From the cell containing the given text, extract its center point as (x, y) coordinate. 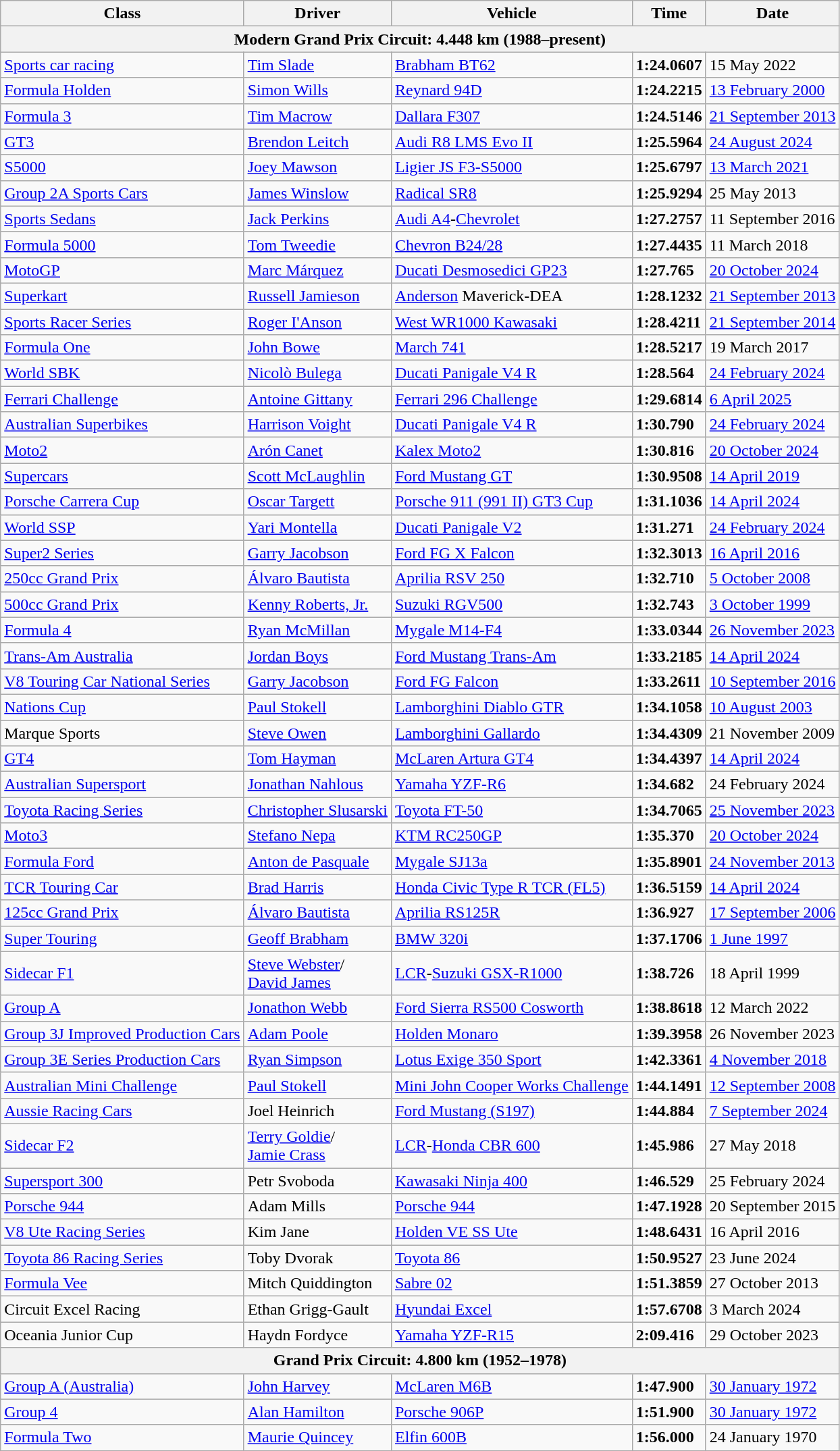
18 April 1999 (772, 974)
Aprilia RS125R (512, 913)
2:09.416 (668, 1335)
1:34.682 (668, 785)
Ethan Grigg-Gault (317, 1309)
Vehicle (512, 14)
Marc Márquez (317, 270)
19 March 2017 (772, 348)
Sports Racer Series (122, 322)
Sports car racing (122, 65)
1:32.743 (668, 604)
Group 4 (122, 1412)
Kalex Moto2 (512, 450)
Group A (122, 1008)
21 November 2009 (772, 733)
LCR-Suzuki GSX-R1000 (512, 974)
Date (772, 14)
Ferrari 296 Challenge (512, 399)
West WR1000 Kawasaki (512, 322)
McLaren M6B (512, 1386)
1:47.1928 (668, 1207)
Moto2 (122, 450)
Australian Supersport (122, 785)
Elfin 600B (512, 1437)
Formula Vee (122, 1284)
1:51.3859 (668, 1284)
1:36.927 (668, 913)
Lamborghini Gallardo (512, 733)
Group 3E Series Production Cars (122, 1059)
Toyota 86 (512, 1258)
Jonathan Nahlous (317, 785)
March 741 (512, 348)
1:29.6814 (668, 399)
Audi R8 LMS Evo II (512, 142)
Anton de Pasquale (317, 862)
1:31.1036 (668, 502)
Joey Mawson (317, 167)
Toyota 86 Racing Series (122, 1258)
Sabre 02 (512, 1284)
500cc Grand Prix (122, 604)
Radical SR8 (512, 193)
1:47.900 (668, 1386)
Haydn Fordyce (317, 1335)
Mygale M14-F4 (512, 630)
LCR-Honda CBR 600 (512, 1145)
15 May 2022 (772, 65)
MotoGP (122, 270)
12 March 2022 (772, 1008)
1:42.3361 (668, 1059)
GT4 (122, 759)
13 March 2021 (772, 167)
3 October 1999 (772, 604)
Porsche 911 (991 II) GT3 Cup (512, 502)
17 September 2006 (772, 913)
Aprilia RSV 250 (512, 579)
125cc Grand Prix (122, 913)
Lamborghini Diablo GTR (512, 707)
Group A (Australia) (122, 1386)
Tim Slade (317, 65)
Nicolò Bulega (317, 373)
Porsche Carrera Cup (122, 502)
Mygale SJ13a (512, 862)
Oscar Targett (317, 502)
S5000 (122, 167)
5 October 2008 (772, 579)
Oceania Junior Cup (122, 1335)
Ford FG X Falcon (512, 553)
Modern Grand Prix Circuit: 4.448 km (1988–present) (420, 39)
1:28.5217 (668, 348)
Russell Jamieson (317, 296)
Arón Canet (317, 450)
1:34.4397 (668, 759)
Maurie Quincey (317, 1437)
Super2 Series (122, 553)
Trans-Am Australia (122, 656)
Simon Wills (317, 90)
Hyundai Excel (512, 1309)
Ford Mustang Trans-Am (512, 656)
Christopher Slusarski (317, 810)
Dallara F307 (512, 116)
1:24.2215 (668, 90)
Kenny Roberts, Jr. (317, 604)
24 August 2024 (772, 142)
1:30.816 (668, 450)
Australian Mini Challenge (122, 1085)
KTM RC250GP (512, 836)
1:31.271 (668, 527)
1:24.5146 (668, 116)
1:35.370 (668, 836)
BMW 320i (512, 939)
1:33.2611 (668, 681)
Brendon Leitch (317, 142)
1:27.765 (668, 270)
Superkart (122, 296)
Chevron B24/28 (512, 244)
12 September 2008 (772, 1085)
1:25.6797 (668, 167)
Adam Poole (317, 1034)
1:44.884 (668, 1111)
Jonathon Webb (317, 1008)
Geoff Brabham (317, 939)
Formula One (122, 348)
Ford Mustang (S197) (512, 1111)
Adam Mills (317, 1207)
James Winslow (317, 193)
Roger I'Anson (317, 322)
Audi A4-Chevrolet (512, 219)
4 November 2018 (772, 1059)
1:33.0344 (668, 630)
Formula 3 (122, 116)
250cc Grand Prix (122, 579)
World SSP (122, 527)
1:32.3013 (668, 553)
Supercars (122, 476)
Alan Hamilton (317, 1412)
Ducati Desmosedici GP23 (512, 270)
10 August 2003 (772, 707)
1:30.9508 (668, 476)
Super Touring (122, 939)
1:34.7065 (668, 810)
Scott McLaughlin (317, 476)
Ferrari Challenge (122, 399)
1:25.9294 (668, 193)
7 September 2024 (772, 1111)
3 March 2024 (772, 1309)
McLaren Artura GT4 (512, 759)
20 September 2015 (772, 1207)
Ford Mustang GT (512, 476)
Tom Tweedie (317, 244)
Steve Owen (317, 733)
1:32.710 (668, 579)
1:36.5159 (668, 887)
Driver (317, 14)
Yamaha YZF-R6 (512, 785)
Joel Heinrich (317, 1111)
Toyota Racing Series (122, 810)
27 May 2018 (772, 1145)
Kim Jane (317, 1232)
Holden Monaro (512, 1034)
Australian Superbikes (122, 425)
Toyota FT-50 (512, 810)
Formula 5000 (122, 244)
Ryan McMillan (317, 630)
Formula Holden (122, 90)
Nations Cup (122, 707)
Brabham BT62 (512, 65)
Ligier JS F3-S5000 (512, 167)
Ducati Panigale V2 (512, 527)
Yamaha YZF-R15 (512, 1335)
Yari Montella (317, 527)
Grand Prix Circuit: 4.800 km (1952–1978) (420, 1361)
V8 Touring Car National Series (122, 681)
Toby Dvorak (317, 1258)
1:25.5964 (668, 142)
Formula 4 (122, 630)
Porsche 906P (512, 1412)
John Harvey (317, 1386)
1:56.000 (668, 1437)
14 April 2019 (772, 476)
Petr Svoboda (317, 1181)
29 October 2023 (772, 1335)
1:28.4211 (668, 322)
World SBK (122, 373)
1:33.2185 (668, 656)
Sports Sedans (122, 219)
Suzuki RGV500 (512, 604)
Ford Sierra RS500 Cosworth (512, 1008)
1:51.900 (668, 1412)
Tom Hayman (317, 759)
Mini John Cooper Works Challenge (512, 1085)
11 September 2016 (772, 219)
Ryan Simpson (317, 1059)
1:38.8618 (668, 1008)
27 October 2013 (772, 1284)
24 January 1970 (772, 1437)
1 June 1997 (772, 939)
Formula Two (122, 1437)
Steve Webster/ David James (317, 974)
V8 Ute Racing Series (122, 1232)
1:27.4435 (668, 244)
Sidecar F1 (122, 974)
Aussie Racing Cars (122, 1111)
Lotus Exige 350 Sport (512, 1059)
1:57.6708 (668, 1309)
Antoine Gittany (317, 399)
Stefano Nepa (317, 836)
Moto3 (122, 836)
TCR Touring Car (122, 887)
1:48.6431 (668, 1232)
10 September 2016 (772, 681)
1:28.1232 (668, 296)
Marque Sports (122, 733)
24 November 2013 (772, 862)
Time (668, 14)
6 April 2025 (772, 399)
23 June 2024 (772, 1258)
1:34.4309 (668, 733)
1:27.2757 (668, 219)
1:50.9527 (668, 1258)
1:44.1491 (668, 1085)
13 February 2000 (772, 90)
1:38.726 (668, 974)
Honda Civic Type R TCR (FL5) (512, 887)
Sidecar F2 (122, 1145)
Group 2A Sports Cars (122, 193)
1:45.986 (668, 1145)
25 February 2024 (772, 1181)
Supersport 300 (122, 1181)
Tim Macrow (317, 116)
Reynard 94D (512, 90)
GT3 (122, 142)
Class (122, 14)
Group 3J Improved Production Cars (122, 1034)
Circuit Excel Racing (122, 1309)
1:35.8901 (668, 862)
John Bowe (317, 348)
11 March 2018 (772, 244)
Jack Perkins (317, 219)
1:30.790 (668, 425)
25 November 2023 (772, 810)
1:28.564 (668, 373)
Formula Ford (122, 862)
Terry Goldie/ Jamie Crass (317, 1145)
25 May 2013 (772, 193)
Anderson Maverick-DEA (512, 296)
Harrison Voight (317, 425)
Kawasaki Ninja 400 (512, 1181)
1:37.1706 (668, 939)
Holden VE SS Ute (512, 1232)
21 September 2014 (772, 322)
Jordan Boys (317, 656)
1:46.529 (668, 1181)
1:39.3958 (668, 1034)
Ford FG Falcon (512, 681)
1:34.1058 (668, 707)
Mitch Quiddington (317, 1284)
1:24.0607 (668, 65)
Brad Harris (317, 887)
